Capture the cell that displays the provided text and extract its [X, Y] central coordinate. 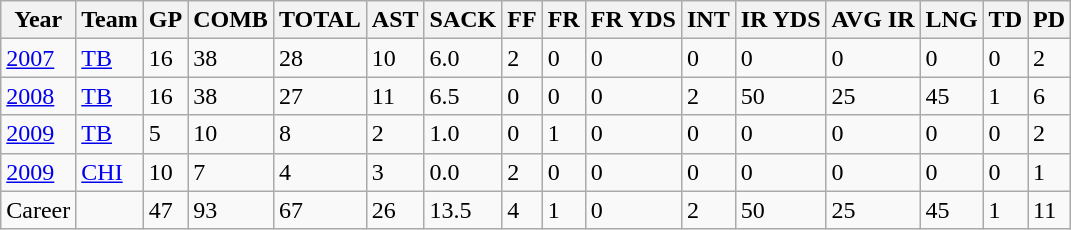
LNG [952, 20]
1.0 [463, 134]
TD [1005, 20]
2008 [38, 96]
AST [395, 20]
PD [1050, 20]
6 [1050, 96]
28 [320, 58]
5 [165, 134]
Team [110, 20]
7 [231, 172]
6.5 [463, 96]
67 [320, 210]
FR [564, 20]
IR YDS [780, 20]
27 [320, 96]
SACK [463, 20]
CHI [110, 172]
2007 [38, 58]
26 [395, 210]
Year [38, 20]
6.0 [463, 58]
COMB [231, 20]
93 [231, 210]
8 [320, 134]
FR YDS [633, 20]
AVG IR [873, 20]
Career [38, 210]
3 [395, 172]
0.0 [463, 172]
INT [708, 20]
13.5 [463, 210]
TOTAL [320, 20]
47 [165, 210]
GP [165, 20]
FF [522, 20]
